Determine the [x, y] coordinate at the center of the cell enclosing the given text.  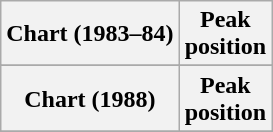
Chart (1988) [90, 98]
Chart (1983–84) [90, 34]
